Find where the given text appears and provide that cell's center as [x, y] coordinate. 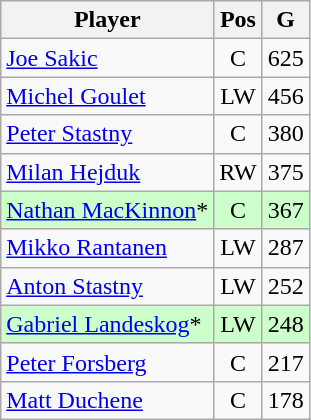
G [286, 20]
Michel Goulet [108, 96]
Player [108, 20]
RW [238, 172]
Peter Stastny [108, 134]
367 [286, 210]
Matt Duchene [108, 400]
248 [286, 324]
Gabriel Landeskog* [108, 324]
178 [286, 400]
Anton Stastny [108, 286]
380 [286, 134]
Pos [238, 20]
252 [286, 286]
287 [286, 248]
Milan Hejduk [108, 172]
Nathan MacKinnon* [108, 210]
Peter Forsberg [108, 362]
375 [286, 172]
Mikko Rantanen [108, 248]
217 [286, 362]
456 [286, 96]
Joe Sakic [108, 58]
625 [286, 58]
